Pinpoint the cell where the given text exists, returning its (X, Y) midpoint coordinate. 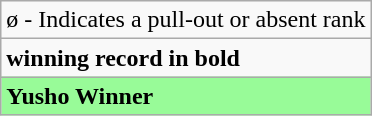
Yusho Winner (186, 96)
ø - Indicates a pull-out or absent rank (186, 20)
winning record in bold (186, 58)
